Locate the cell with the specified text and output its [X, Y] center coordinate. 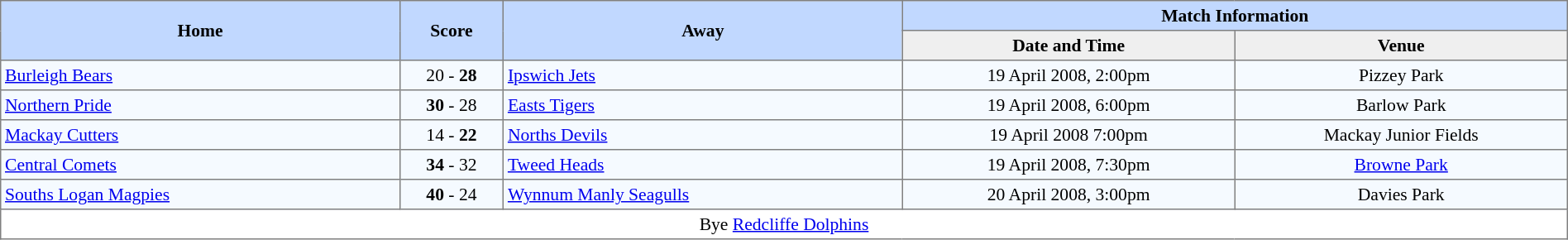
19 April 2008, 2:00pm [1068, 75]
Bye Redcliffe Dolphins [784, 224]
Davies Park [1401, 194]
14 - 22 [452, 135]
20 - 28 [452, 75]
34 - 32 [452, 165]
Central Comets [200, 165]
Date and Time [1068, 46]
Home [200, 31]
Norths Devils [703, 135]
Barlow Park [1401, 105]
Browne Park [1401, 165]
Burleigh Bears [200, 75]
Mackay Junior Fields [1401, 135]
Match Information [1235, 16]
19 April 2008, 7:30pm [1068, 165]
Score [452, 31]
Tweed Heads [703, 165]
20 April 2008, 3:00pm [1068, 194]
Venue [1401, 46]
Ipswich Jets [703, 75]
30 - 28 [452, 105]
Away [703, 31]
19 April 2008, 6:00pm [1068, 105]
Easts Tigers [703, 105]
Pizzey Park [1401, 75]
Mackay Cutters [200, 135]
Northern Pride [200, 105]
Souths Logan Magpies [200, 194]
19 April 2008 7:00pm [1068, 135]
Wynnum Manly Seagulls [703, 194]
40 - 24 [452, 194]
